Return (x, y) of the center of cell containing provided text 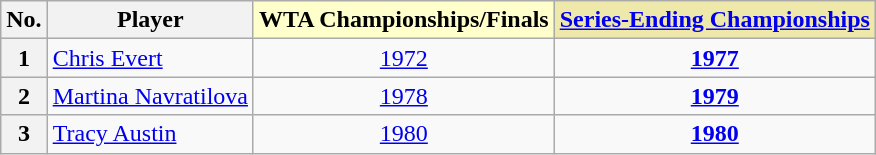
Chris Evert (150, 58)
WTA Championships/Finals (404, 20)
1979 (714, 96)
1977 (714, 58)
1978 (404, 96)
1972 (404, 58)
1 (24, 58)
No. (24, 20)
Series-Ending Championships (714, 20)
3 (24, 134)
Tracy Austin (150, 134)
Player (150, 20)
2 (24, 96)
Martina Navratilova (150, 96)
